Output the [X, Y] coordinate of the center of the cell containing the given text.  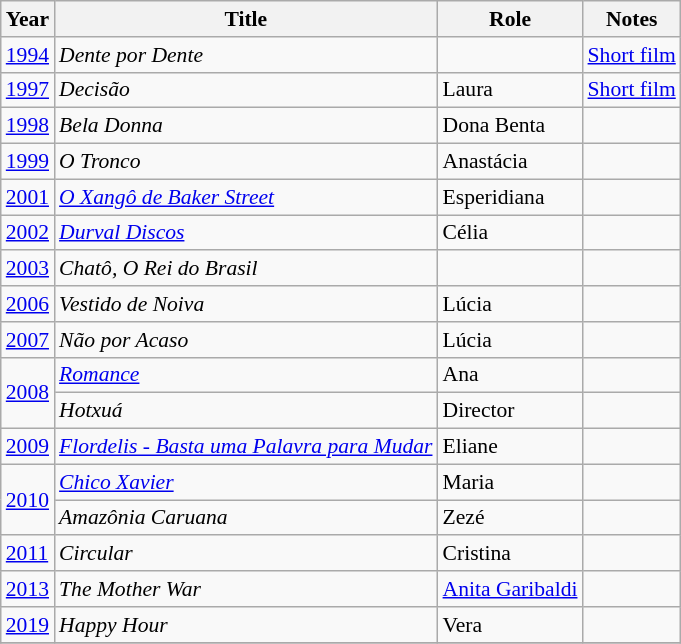
Title [246, 19]
Hotxuá [246, 411]
Vera [510, 625]
Year [28, 19]
2006 [28, 304]
1997 [28, 90]
1994 [28, 55]
2002 [28, 233]
Notes [632, 19]
2003 [28, 269]
Decisão [246, 90]
Não por Acaso [246, 340]
Flordelis - Basta uma Palavra para Mudar [246, 447]
Vestido de Noiva [246, 304]
Dona Benta [510, 126]
2011 [28, 554]
2007 [28, 340]
Zezé [510, 518]
Director [510, 411]
Bela Donna [246, 126]
1998 [28, 126]
2001 [28, 197]
2013 [28, 589]
Dente por Dente [246, 55]
Anastácia [510, 162]
Cristina [510, 554]
Célia [510, 233]
Eliane [510, 447]
2008 [28, 392]
Laura [510, 90]
Happy Hour [246, 625]
Amazônia Caruana [246, 518]
Chico Xavier [246, 482]
Chatô, O Rei do Brasil [246, 269]
Esperidiana [510, 197]
2010 [28, 500]
Maria [510, 482]
Anita Garibaldi [510, 589]
Ana [510, 375]
2009 [28, 447]
O Xangô de Baker Street [246, 197]
Romance [246, 375]
O Tronco [246, 162]
2019 [28, 625]
Circular [246, 554]
Durval Discos [246, 233]
1999 [28, 162]
Role [510, 19]
The Mother War [246, 589]
